Capture the cell that displays the provided text and extract its (x, y) central coordinate. 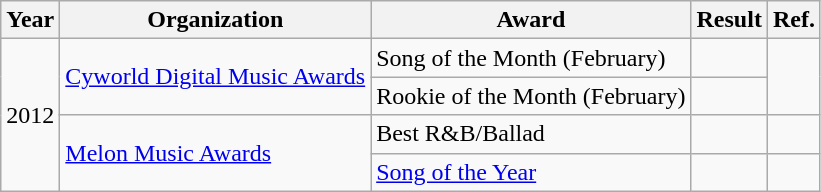
Song of the Year (531, 172)
Organization (216, 20)
Song of the Month (February) (531, 58)
Melon Music Awards (216, 153)
Award (531, 20)
Result (729, 20)
Best R&B/Ballad (531, 134)
Ref. (794, 20)
Rookie of the Month (February) (531, 96)
2012 (30, 115)
Year (30, 20)
Cyworld Digital Music Awards (216, 77)
